Identify which cell holds the provided text, then report its [x, y] central coordinate. 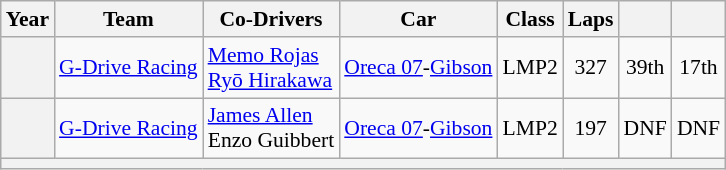
James Allen Enzo Guibbert [272, 128]
Co-Drivers [272, 19]
Laps [591, 19]
Class [530, 19]
Year [28, 19]
197 [591, 128]
Memo Rojas Ryō Hirakawa [272, 68]
327 [591, 68]
Car [418, 19]
17th [698, 68]
39th [646, 68]
Team [128, 19]
